Search for the cell housing the specified text and yield its (x, y) center coordinate. 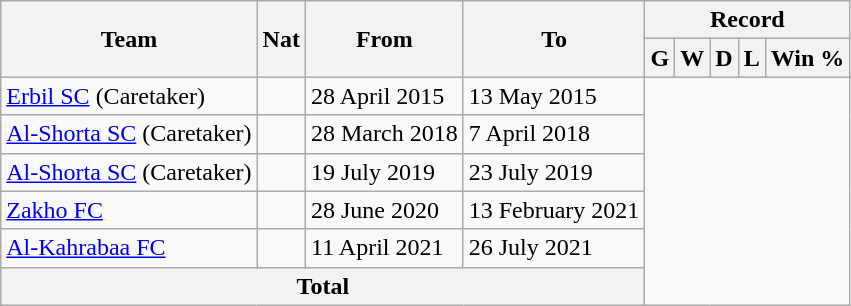
Zakho FC (129, 210)
23 July 2019 (554, 172)
D (724, 58)
13 February 2021 (554, 210)
From (384, 39)
19 July 2019 (384, 172)
13 May 2015 (554, 96)
28 March 2018 (384, 134)
Al-Kahrabaa FC (129, 248)
G (660, 58)
28 April 2015 (384, 96)
Record (748, 20)
Total (323, 286)
26 July 2021 (554, 248)
Erbil SC (Caretaker) (129, 96)
L (752, 58)
28 June 2020 (384, 210)
Team (129, 39)
Win % (808, 58)
11 April 2021 (384, 248)
To (554, 39)
Nat (281, 39)
W (692, 58)
7 April 2018 (554, 134)
